Find where the given text appears and provide that cell's center as [x, y] coordinate. 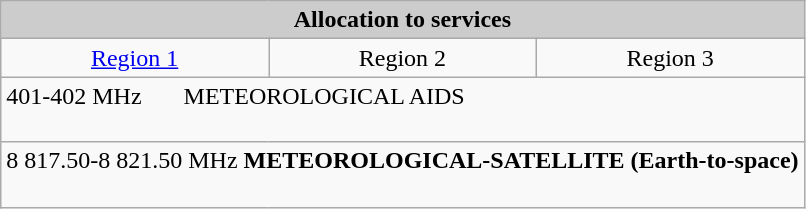
Allocation to services [402, 20]
Region 1 [135, 58]
Region 3 [670, 58]
Region 2 [403, 58]
401-402 MHz METEOROLOGICAL AIDS [402, 110]
8 817.50-8 821.50 MHz METEOROLOGICAL-SATELLITE (Earth-to-space) [402, 174]
